Extract the [X, Y] coordinate from the center of the cell holding the provided text.  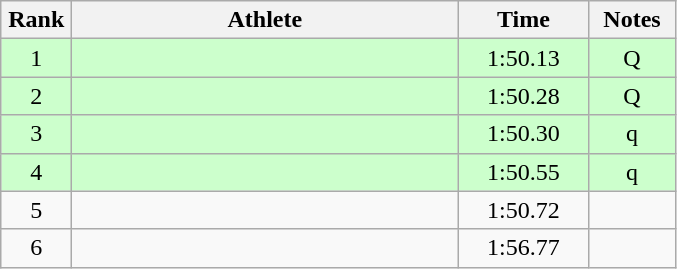
Athlete [265, 20]
Time [524, 20]
3 [36, 134]
1:50.55 [524, 172]
1:50.28 [524, 96]
4 [36, 172]
1:56.77 [524, 248]
1:50.30 [524, 134]
Rank [36, 20]
2 [36, 96]
5 [36, 210]
1:50.13 [524, 58]
6 [36, 248]
Notes [632, 20]
1 [36, 58]
1:50.72 [524, 210]
